Scan for the cell matching the given text and deliver its [X, Y] coordinate at center. 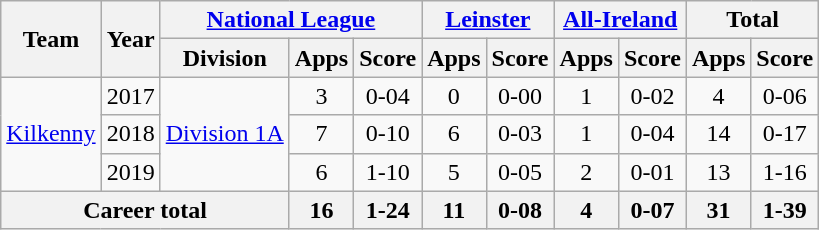
Career total [146, 210]
National League [290, 20]
Kilkenny [51, 134]
Division [224, 58]
16 [321, 210]
2019 [130, 172]
2017 [130, 96]
1-39 [785, 210]
5 [454, 172]
Year [130, 39]
0-07 [652, 210]
7 [321, 134]
0-17 [785, 134]
0-03 [520, 134]
0-06 [785, 96]
0-02 [652, 96]
1-16 [785, 172]
2 [586, 172]
Total [752, 20]
0-01 [652, 172]
0 [454, 96]
Division 1A [224, 134]
1-24 [388, 210]
14 [718, 134]
13 [718, 172]
2018 [130, 134]
Team [51, 39]
0-10 [388, 134]
0-05 [520, 172]
3 [321, 96]
0-08 [520, 210]
Leinster [488, 20]
11 [454, 210]
1-10 [388, 172]
31 [718, 210]
All-Ireland [620, 20]
0-00 [520, 96]
